Output the [X, Y] coordinate of the center of the cell containing the given text.  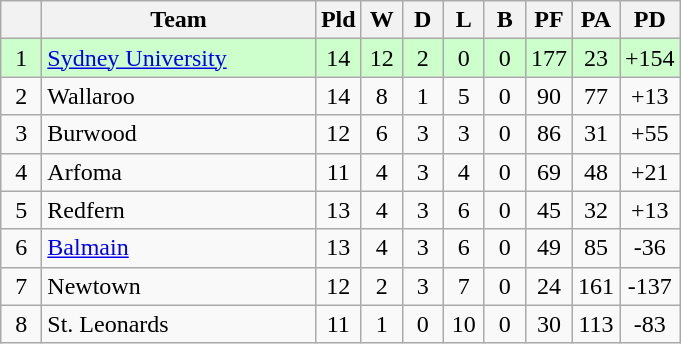
177 [548, 58]
-137 [650, 286]
Newtown [179, 286]
161 [596, 286]
77 [596, 96]
Team [179, 20]
10 [464, 324]
PF [548, 20]
113 [596, 324]
+154 [650, 58]
+55 [650, 134]
Wallaroo [179, 96]
L [464, 20]
W [382, 20]
D [422, 20]
24 [548, 286]
B [504, 20]
Balmain [179, 248]
31 [596, 134]
Arfoma [179, 172]
86 [548, 134]
-83 [650, 324]
48 [596, 172]
-36 [650, 248]
Redfern [179, 210]
Burwood [179, 134]
PA [596, 20]
23 [596, 58]
PD [650, 20]
90 [548, 96]
32 [596, 210]
Pld [338, 20]
85 [596, 248]
49 [548, 248]
St. Leonards [179, 324]
45 [548, 210]
30 [548, 324]
69 [548, 172]
+21 [650, 172]
Sydney University [179, 58]
